Find where the given text appears and provide that cell's center as [x, y] coordinate. 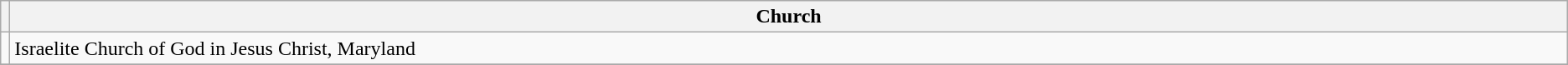
Israelite Church of God in Jesus Christ, Maryland [789, 48]
Church [789, 17]
